Provide the [X, Y] coordinate of the cell's center where the given text is located.  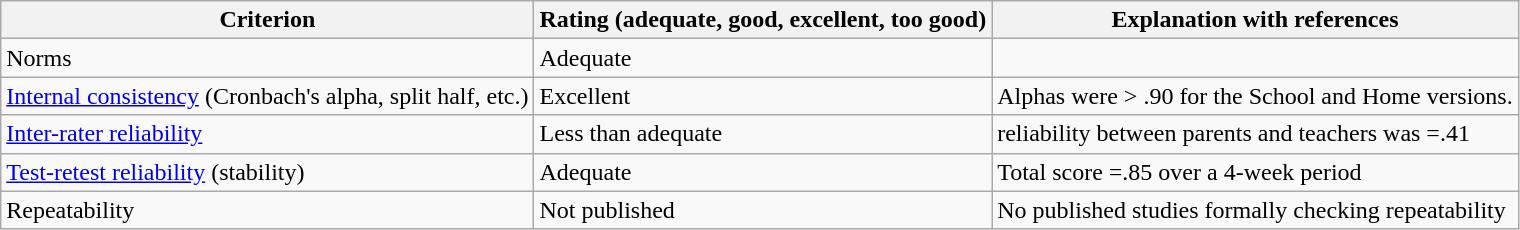
Less than adequate [763, 134]
reliability between parents and teachers was =.41 [1255, 134]
Criterion [268, 20]
Rating (adequate, good, excellent, too good) [763, 20]
Test-retest reliability (stability) [268, 172]
Total score =.85 over a 4-week period [1255, 172]
Norms [268, 58]
Inter-rater reliability [268, 134]
Explanation with references [1255, 20]
Repeatability [268, 210]
No published studies formally checking repeatability [1255, 210]
Alphas were > .90 for the School and Home versions. [1255, 96]
Not published [763, 210]
Excellent [763, 96]
Internal consistency (Cronbach's alpha, split half, etc.) [268, 96]
